Locate the cell with the specified text and output its (x, y) center coordinate. 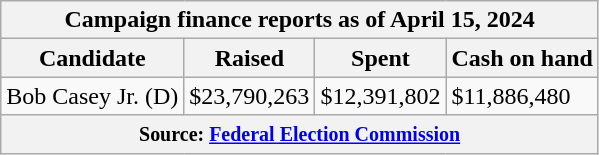
Campaign finance reports as of April 15, 2024 (300, 20)
Bob Casey Jr. (D) (92, 96)
Candidate (92, 58)
$23,790,263 (250, 96)
Cash on hand (522, 58)
Source: Federal Election Commission (300, 134)
Spent (380, 58)
Raised (250, 58)
$11,886,480 (522, 96)
$12,391,802 (380, 96)
